Detect which cell encompasses the target text, then output its [x, y] center coordinate. 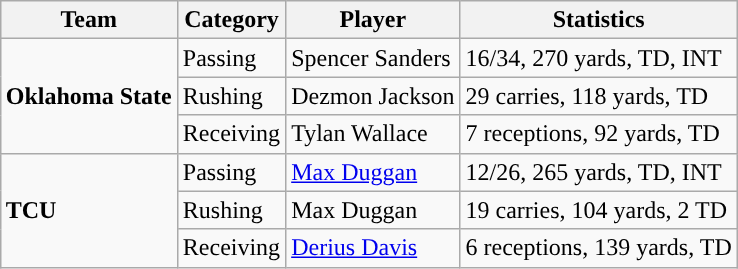
Dezmon Jackson [373, 96]
Statistics [598, 20]
Derius Davis [373, 248]
Spencer Sanders [373, 58]
12/26, 265 yards, TD, INT [598, 172]
7 receptions, 92 yards, TD [598, 134]
Category [231, 20]
6 receptions, 139 yards, TD [598, 248]
19 carries, 104 yards, 2 TD [598, 210]
16/34, 270 yards, TD, INT [598, 58]
TCU [88, 210]
Team [88, 20]
Player [373, 20]
Oklahoma State [88, 96]
29 carries, 118 yards, TD [598, 96]
Tylan Wallace [373, 134]
